Provide the (x, y) coordinate of the cell's center where the given text is located.  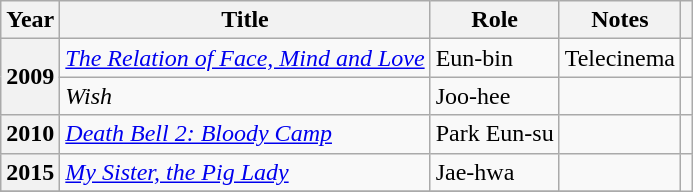
Role (494, 20)
Death Bell 2: Bloody Camp (245, 134)
Jae-hwa (494, 172)
My Sister, the Pig Lady (245, 172)
Telecinema (620, 58)
Year (30, 20)
The Relation of Face, Mind and Love (245, 58)
Notes (620, 20)
2009 (30, 77)
Title (245, 20)
Joo-hee (494, 96)
2010 (30, 134)
Wish (245, 96)
Park Eun-su (494, 134)
Eun-bin (494, 58)
2015 (30, 172)
